Capture the cell that displays the provided text and extract its [X, Y] central coordinate. 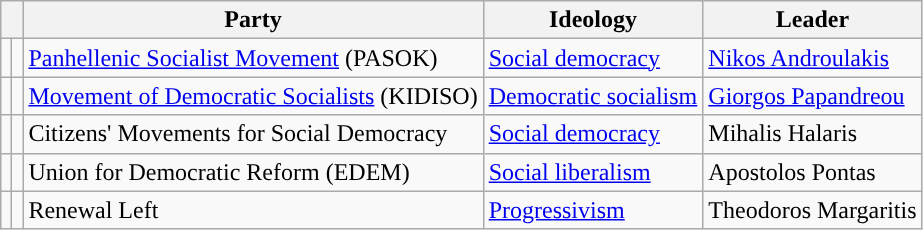
Union for Democratic Reform (EDEM) [253, 172]
Leader [812, 20]
Renewal Left [253, 210]
Panhellenic Socialist Movement (PASOK) [253, 58]
Movement of Democratic Socialists (KIDISO) [253, 96]
Theodoros Margaritis [812, 210]
Party [253, 20]
Ideology [593, 20]
Progressivism [593, 210]
Citizens' Movements for Social Democracy [253, 134]
Social liberalism [593, 172]
Apostolos Pontas [812, 172]
Nikos Androulakis [812, 58]
Mihalis Halaris [812, 134]
Democratic socialism [593, 96]
Giorgos Papandreou [812, 96]
